Detect which cell encompasses the target text, then output its [x, y] center coordinate. 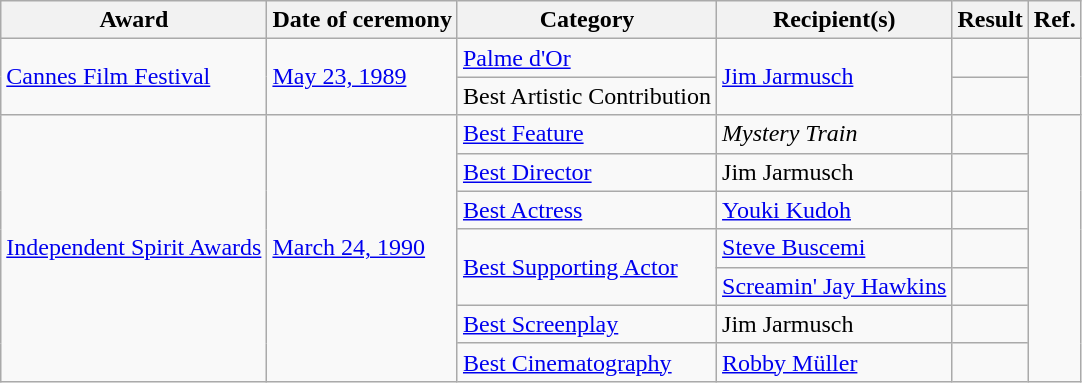
Steve Buscemi [834, 248]
Best Screenplay [586, 324]
Best Feature [586, 134]
Best Cinematography [586, 362]
Award [134, 20]
Independent Spirit Awards [134, 248]
Palme d'Or [586, 58]
Result [990, 20]
Recipient(s) [834, 20]
Category [586, 20]
Youki Kudoh [834, 210]
May 23, 1989 [362, 77]
Ref. [1054, 20]
Date of ceremony [362, 20]
Robby Müller [834, 362]
Cannes Film Festival [134, 77]
Mystery Train [834, 134]
Screamin' Jay Hawkins [834, 286]
Best Director [586, 172]
Best Artistic Contribution [586, 96]
Best Supporting Actor [586, 267]
Best Actress [586, 210]
March 24, 1990 [362, 248]
